Pinpoint the cell where the given text exists, returning its (x, y) midpoint coordinate. 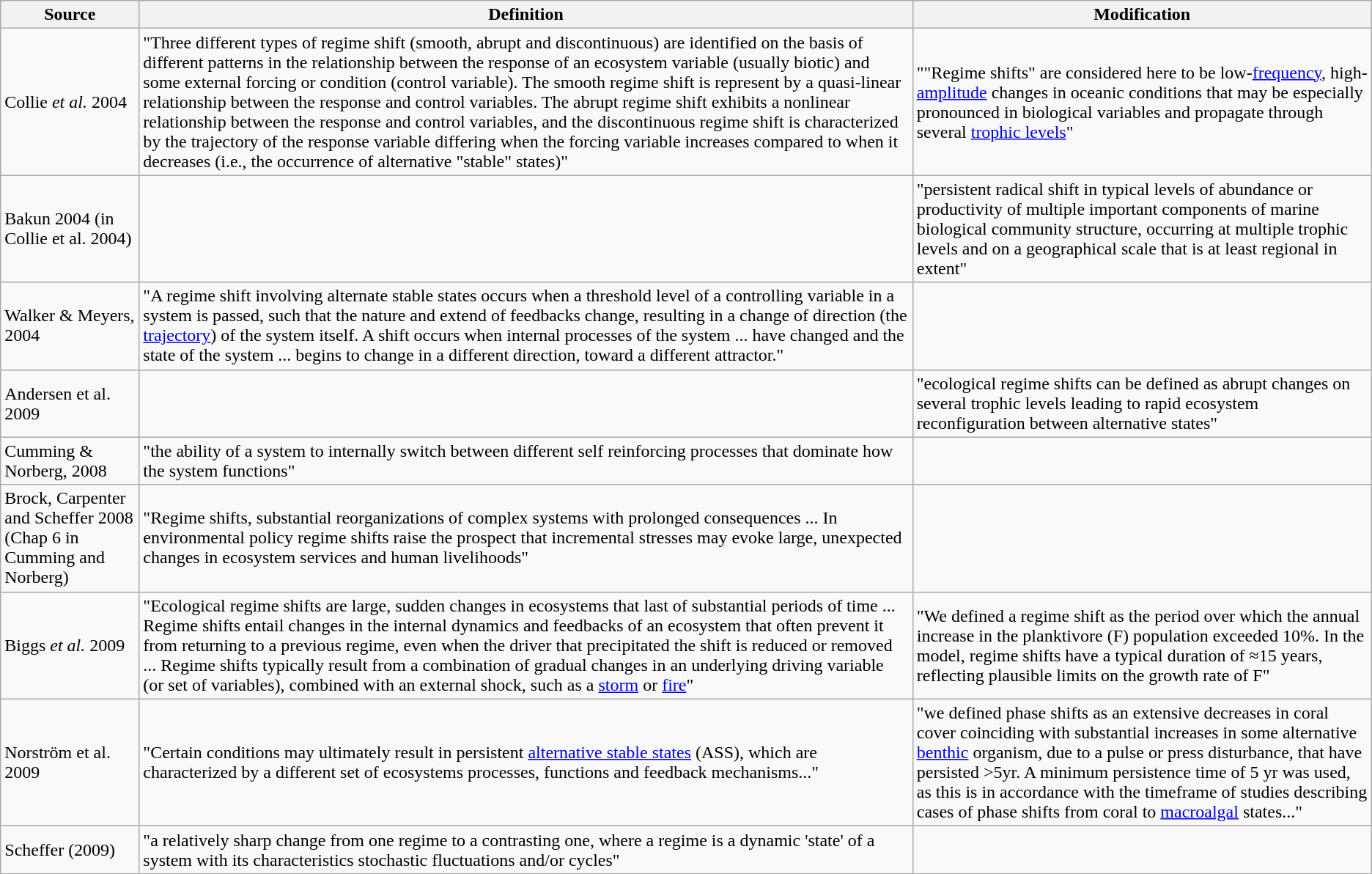
Definition (526, 15)
Modification (1142, 15)
Source (70, 15)
Andersen et al. 2009 (70, 403)
Walker & Meyers, 2004 (70, 326)
Norström et al. 2009 (70, 763)
Scheffer (2009) (70, 849)
Bakun 2004 (in Collie et al. 2004) (70, 229)
Collie et al. 2004 (70, 102)
Brock, Carpenter and Scheffer 2008 (Chap 6 in Cumming and Norberg) (70, 538)
"the ability of a system to internally switch between different self reinforcing processes that dominate how the system functions" (526, 460)
Biggs et al. 2009 (70, 645)
Cumming & Norberg, 2008 (70, 460)
